Detect which cell encompasses the target text, then output its (X, Y) center coordinate. 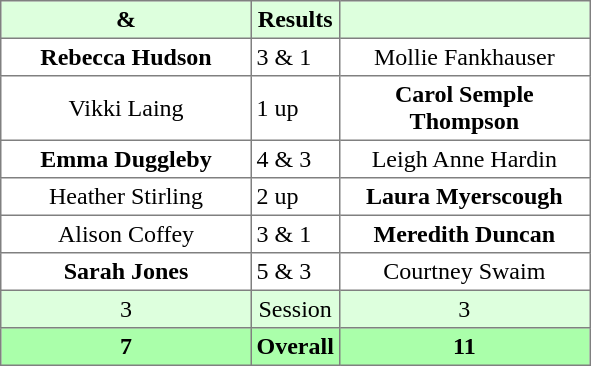
Meredith Duncan (464, 234)
Overall (295, 347)
Vikki Laing (126, 108)
Heather Stirling (126, 197)
4 & 3 (295, 159)
Carol Semple Thompson (464, 108)
5 & 3 (295, 272)
& (126, 20)
Courtney Swaim (464, 272)
Rebecca Hudson (126, 57)
Emma Duggleby (126, 159)
Sarah Jones (126, 272)
Results (295, 20)
Laura Myerscough (464, 197)
Leigh Anne Hardin (464, 159)
2 up (295, 197)
Session (295, 309)
Alison Coffey (126, 234)
1 up (295, 108)
11 (464, 347)
7 (126, 347)
Mollie Fankhauser (464, 57)
